Search for the cell housing the specified text and yield its [x, y] center coordinate. 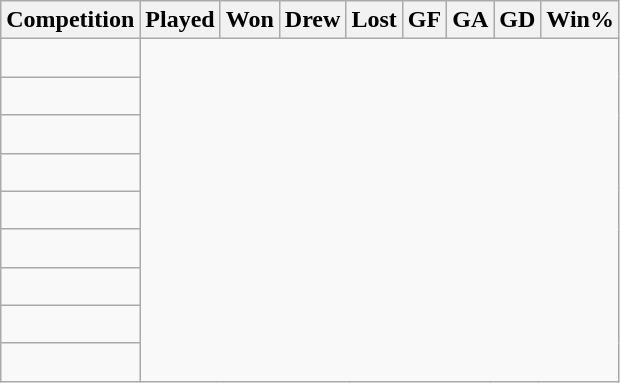
Drew [312, 20]
Won [250, 20]
Competition [70, 20]
GF [424, 20]
GD [518, 20]
GA [470, 20]
Win% [580, 20]
Lost [374, 20]
Played [180, 20]
